From the cell containing the given text, extract its center point as [x, y] coordinate. 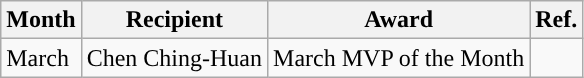
Award [399, 20]
Ref. [556, 20]
Recipient [174, 20]
March MVP of the Month [399, 58]
Month [41, 20]
March [41, 58]
Chen Ching-Huan [174, 58]
